Find where the given text appears and provide that cell's center as [x, y] coordinate. 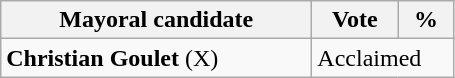
Mayoral candidate [156, 20]
Vote [355, 20]
Christian Goulet (X) [156, 58]
Acclaimed [383, 58]
% [426, 20]
